Provide the [X, Y] coordinate of the cell's center where the given text is located.  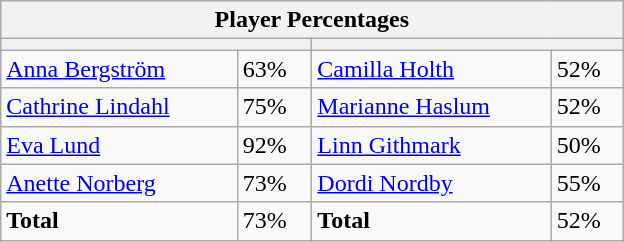
55% [587, 183]
50% [587, 145]
Anette Norberg [119, 183]
75% [274, 107]
Anna Bergström [119, 69]
Camilla Holth [432, 69]
Player Percentages [312, 20]
63% [274, 69]
92% [274, 145]
Dordi Nordby [432, 183]
Linn Githmark [432, 145]
Marianne Haslum [432, 107]
Cathrine Lindahl [119, 107]
Eva Lund [119, 145]
